Return the (x, y) coordinate for the center point of the cell that contains the specified text.  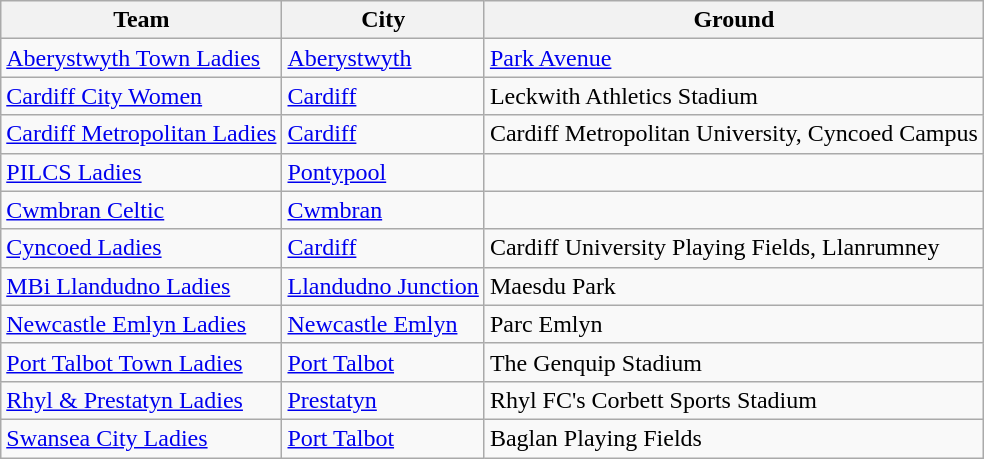
Cardiff City Women (142, 96)
MBi Llandudno Ladies (142, 286)
Cardiff University Playing Fields, Llanrumney (734, 248)
Prestatyn (383, 400)
Park Avenue (734, 58)
Baglan Playing Fields (734, 438)
Team (142, 20)
Rhyl & Prestatyn Ladies (142, 400)
Aberystwyth (383, 58)
Ground (734, 20)
Pontypool (383, 172)
Newcastle Emlyn Ladies (142, 324)
Leckwith Athletics Stadium (734, 96)
Cardiff Metropolitan University, Cyncoed Campus (734, 134)
Rhyl FC's Corbett Sports Stadium (734, 400)
Maesdu Park (734, 286)
Aberystwyth Town Ladies (142, 58)
Newcastle Emlyn (383, 324)
Llandudno Junction (383, 286)
The Genquip Stadium (734, 362)
PILCS Ladies (142, 172)
Cardiff Metropolitan Ladies (142, 134)
Port Talbot Town Ladies (142, 362)
Cwmbran Celtic (142, 210)
Parc Emlyn (734, 324)
Swansea City Ladies (142, 438)
Cwmbran (383, 210)
Cyncoed Ladies (142, 248)
City (383, 20)
